Determine the [X, Y] coordinate at the center of the cell enclosing the given text.  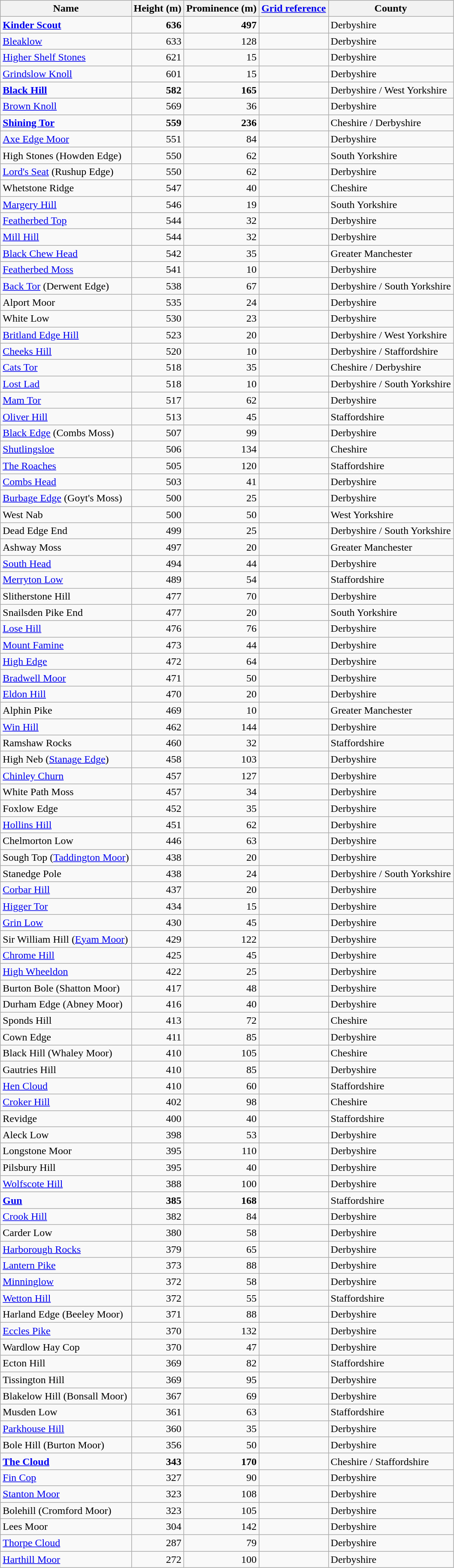
413 [157, 1021]
398 [157, 1135]
621 [157, 57]
99 [221, 433]
Shutlingsloe [66, 449]
Win Hill [66, 727]
Mount Famine [66, 645]
472 [157, 661]
Slitherstone Hill [66, 596]
67 [221, 286]
388 [157, 1184]
Wetton Hill [66, 1298]
Ramshaw Rocks [66, 743]
Alphin Pike [66, 710]
360 [157, 1429]
47 [221, 1347]
Featherbed Top [66, 221]
Margery Hill [66, 205]
513 [157, 416]
108 [221, 1494]
Longstone Moor [66, 1151]
367 [157, 1396]
Higger Tor [66, 906]
Fin Cop [66, 1478]
506 [157, 449]
Hollins Hill [66, 825]
98 [221, 1102]
Grid reference [294, 9]
Mam Tor [66, 400]
142 [221, 1527]
Durham Edge (Abney Moor) [66, 1004]
422 [157, 971]
64 [221, 661]
582 [157, 90]
127 [221, 776]
Black Edge (Combs Moss) [66, 433]
The Roaches [66, 465]
503 [157, 482]
Ecton Hill [66, 1363]
546 [157, 205]
530 [157, 319]
Blakelow Hill (Bonsall Moor) [66, 1396]
Eldon Hill [66, 694]
411 [157, 1037]
272 [157, 1559]
Sough Top (Taddington Moor) [66, 857]
361 [157, 1412]
Black Chew Head [66, 253]
402 [157, 1102]
Snailsden Pike End [66, 612]
Harborough Rocks [66, 1249]
Chelmorton Low [66, 841]
Wardlow Hay Cop [66, 1347]
West Yorkshire [390, 515]
Featherbed Moss [66, 270]
Tissington Hill [66, 1380]
Prominence (m) [221, 9]
Lees Moor [66, 1527]
19 [221, 205]
48 [221, 988]
165 [221, 90]
559 [157, 123]
541 [157, 270]
Stanedge Pole [66, 874]
542 [157, 253]
379 [157, 1249]
Lantern Pike [66, 1266]
72 [221, 1021]
Axe Edge Moor [66, 139]
Corbar Hill [66, 890]
489 [157, 580]
Cheshire / Staffordshire [390, 1461]
452 [157, 808]
437 [157, 890]
134 [221, 449]
Bradwell Moor [66, 678]
High Stones (Howden Edge) [66, 155]
429 [157, 939]
356 [157, 1445]
Burbage Edge (Goyt's Moss) [66, 498]
82 [221, 1363]
Alport Moor [66, 302]
Height (m) [157, 9]
476 [157, 629]
69 [221, 1396]
144 [221, 727]
499 [157, 531]
304 [157, 1527]
70 [221, 596]
Minninglow [66, 1282]
458 [157, 760]
White Low [66, 319]
Black Hill (Whaley Moor) [66, 1053]
76 [221, 629]
417 [157, 988]
Chinley Churn [66, 776]
132 [221, 1331]
Sir William Hill (Eyam Moor) [66, 939]
343 [157, 1461]
Thorpe Cloud [66, 1543]
Mill Hill [66, 237]
103 [221, 760]
Bleaklow [66, 41]
400 [157, 1119]
Harthill Moor [66, 1559]
446 [157, 841]
White Path Moss [66, 792]
385 [157, 1200]
Pilsbury Hill [66, 1167]
Britland Edge Hill [66, 335]
Merryton Low [66, 580]
Whetstone Ridge [66, 188]
425 [157, 955]
Black Hill [66, 90]
538 [157, 286]
Foxlow Edge [66, 808]
County [390, 9]
23 [221, 319]
122 [221, 939]
Dead Edge End [66, 531]
Shining Tor [66, 123]
Croker Hill [66, 1102]
327 [157, 1478]
236 [221, 123]
95 [221, 1380]
Grindslow Knoll [66, 74]
Lost Lad [66, 384]
79 [221, 1543]
Cats Tor [66, 368]
469 [157, 710]
36 [221, 106]
Hen Cloud [66, 1086]
520 [157, 351]
Gun [66, 1200]
517 [157, 400]
Gautries Hill [66, 1070]
473 [157, 645]
430 [157, 923]
Lose Hill [66, 629]
168 [221, 1200]
34 [221, 792]
55 [221, 1298]
434 [157, 906]
54 [221, 580]
507 [157, 433]
287 [157, 1543]
460 [157, 743]
Eccles Pike [66, 1331]
471 [157, 678]
The Cloud [66, 1461]
382 [157, 1216]
Stanton Moor [66, 1494]
53 [221, 1135]
South Head [66, 564]
371 [157, 1315]
Revidge [66, 1119]
Bolehill (Cromford Moor) [66, 1510]
462 [157, 727]
373 [157, 1266]
Chrome Hill [66, 955]
Brown Knoll [66, 106]
Lord's Seat (Rushup Edge) [66, 172]
Kinder Scout [66, 25]
416 [157, 1004]
Parkhouse Hill [66, 1429]
Sponds Hill [66, 1021]
Musden Low [66, 1412]
170 [221, 1461]
West Nab [66, 515]
Back Tor (Derwent Edge) [66, 286]
Carder Low [66, 1233]
Harland Edge (Beeley Moor) [66, 1315]
569 [157, 106]
523 [157, 335]
505 [157, 465]
Wolfscote Hill [66, 1184]
65 [221, 1249]
380 [157, 1233]
470 [157, 694]
Cown Edge [66, 1037]
551 [157, 139]
547 [157, 188]
High Neb (Stanage Edge) [66, 760]
Ashway Moss [66, 547]
535 [157, 302]
Aleck Low [66, 1135]
Crook Hill [66, 1216]
Name [66, 9]
60 [221, 1086]
636 [157, 25]
Bole Hill (Burton Moor) [66, 1445]
High Wheeldon [66, 971]
41 [221, 482]
90 [221, 1478]
Oliver Hill [66, 416]
494 [157, 564]
451 [157, 825]
Cheeks Hill [66, 351]
601 [157, 74]
Derbyshire / Staffordshire [390, 351]
Higher Shelf Stones [66, 57]
110 [221, 1151]
Burton Bole (Shatton Moor) [66, 988]
120 [221, 465]
High Edge [66, 661]
Combs Head [66, 482]
633 [157, 41]
Grin Low [66, 923]
128 [221, 41]
